Return (X, Y) of the center of cell containing provided text 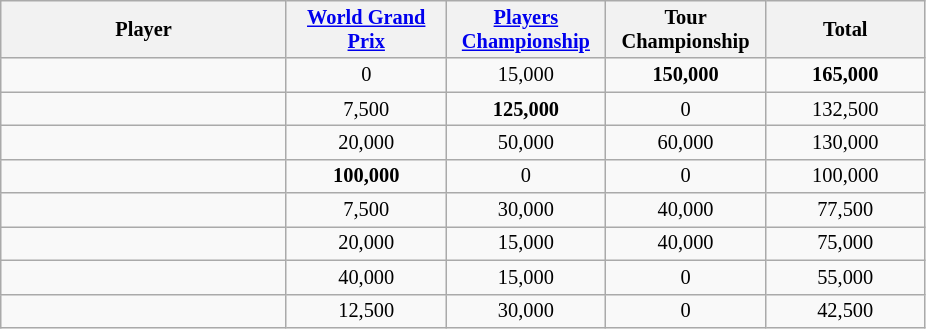
132,500 (845, 109)
12,500 (366, 311)
77,500 (845, 210)
165,000 (845, 75)
60,000 (686, 142)
75,000 (845, 243)
50,000 (526, 142)
125,000 (526, 109)
150,000 (686, 75)
World Grand Prix (366, 29)
Total (845, 29)
42,500 (845, 311)
Players Championship (526, 29)
55,000 (845, 277)
Player (144, 29)
Tour Championship (686, 29)
130,000 (845, 142)
